Find where the given text appears and provide that cell's center as (X, Y) coordinate. 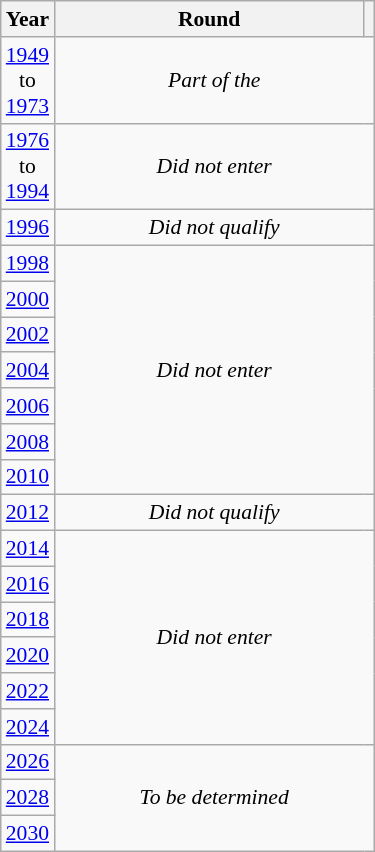
Part of the (214, 80)
2008 (28, 442)
1996 (28, 228)
1949to1973 (28, 80)
2004 (28, 371)
Year (28, 19)
2010 (28, 477)
2014 (28, 549)
Round (209, 19)
2022 (28, 691)
2028 (28, 798)
2016 (28, 584)
2006 (28, 406)
2026 (28, 762)
2002 (28, 335)
2020 (28, 656)
2018 (28, 620)
1976to1994 (28, 166)
2000 (28, 299)
2024 (28, 727)
2012 (28, 513)
1998 (28, 264)
2030 (28, 834)
To be determined (214, 798)
